Identify which cell holds the provided text, then report its [x, y] central coordinate. 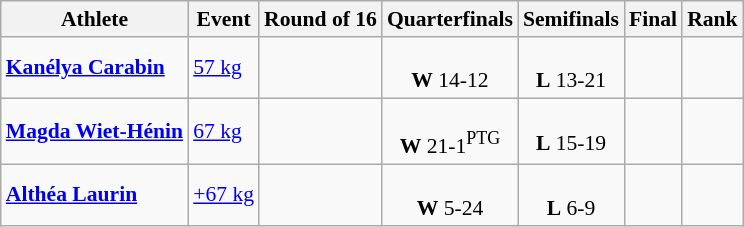
L 6-9 [571, 196]
Kanélya Carabin [94, 68]
Rank [712, 19]
Round of 16 [320, 19]
67 kg [224, 132]
Semifinals [571, 19]
Magda Wiet-Hénin [94, 132]
W 21-1PTG [450, 132]
Althéa Laurin [94, 196]
W 5-24 [450, 196]
L 13-21 [571, 68]
Athlete [94, 19]
W 14-12 [450, 68]
L 15-19 [571, 132]
57 kg [224, 68]
+67 kg [224, 196]
Event [224, 19]
Quarterfinals [450, 19]
Final [653, 19]
